For the text-containing cell, return its midpoint in [X, Y] coordinate format. 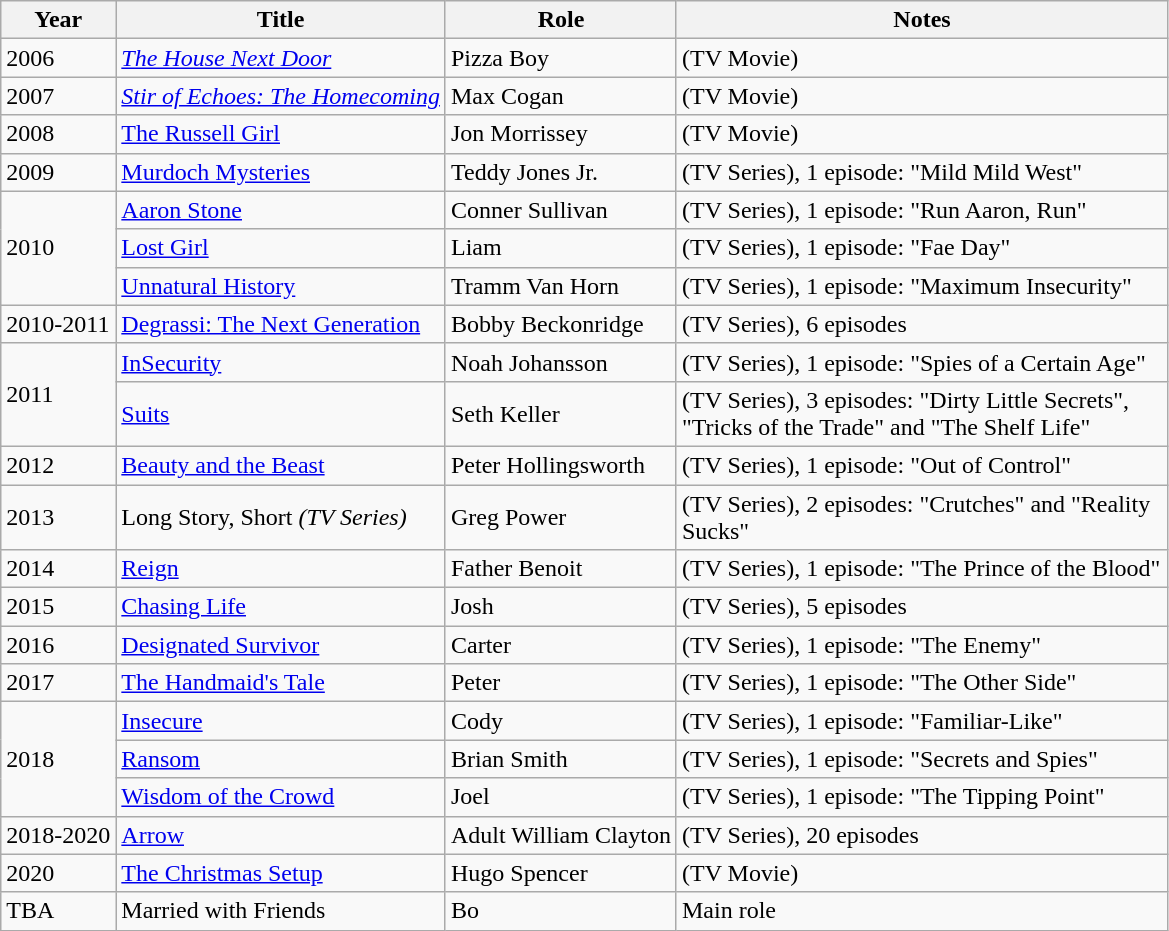
(TV Series), 2 episodes: "Crutches" and "Reality Sucks" [922, 516]
2009 [58, 172]
(TV Series), 1 episode: "Secrets and Spies" [922, 759]
2010-2011 [58, 324]
(TV Series), 5 episodes [922, 607]
Peter [560, 683]
Long Story, Short (TV Series) [281, 516]
Max Cogan [560, 96]
2013 [58, 516]
Bobby Beckonridge [560, 324]
2015 [58, 607]
(TV Series), 1 episode: "The Tipping Point" [922, 797]
Adult William Clayton [560, 835]
Notes [922, 20]
Bo [560, 911]
Cody [560, 721]
The Christmas Setup [281, 873]
Degrassi: The Next Generation [281, 324]
(TV Series), 1 episode: "Familiar-Like" [922, 721]
Josh [560, 607]
2014 [58, 569]
Liam [560, 248]
Brian Smith [560, 759]
Beauty and the Beast [281, 465]
Wisdom of the Crowd [281, 797]
The Handmaid's Tale [281, 683]
2018-2020 [58, 835]
(TV Series), 20 episodes [922, 835]
InSecurity [281, 362]
Chasing Life [281, 607]
Ransom [281, 759]
(TV Series), 1 episode: "Out of Control" [922, 465]
2012 [58, 465]
Aaron Stone [281, 210]
Hugo Spencer [560, 873]
Seth Keller [560, 414]
Designated Survivor [281, 645]
Noah Johansson [560, 362]
Married with Friends [281, 911]
(TV Series), 3 episodes: "Dirty Little Secrets", "Tricks of the Trade" and "The Shelf Life" [922, 414]
2017 [58, 683]
Carter [560, 645]
Main role [922, 911]
2018 [58, 759]
2011 [58, 394]
Greg Power [560, 516]
Suits [281, 414]
Conner Sullivan [560, 210]
Pizza Boy [560, 58]
2007 [58, 96]
(TV Series), 1 episode: "Spies of a Certain Age" [922, 362]
Stir of Echoes: The Homecoming [281, 96]
(TV Series), 1 episode: "The Other Side" [922, 683]
Joel [560, 797]
Tramm Van Horn [560, 286]
The Russell Girl [281, 134]
Reign [281, 569]
2008 [58, 134]
Peter Hollingsworth [560, 465]
(TV Series), 1 episode: "Run Aaron, Run" [922, 210]
Title [281, 20]
Lost Girl [281, 248]
Teddy Jones Jr. [560, 172]
TBA [58, 911]
2010 [58, 248]
(TV Series), 6 episodes [922, 324]
The House Next Door [281, 58]
Insecure [281, 721]
Father Benoit [560, 569]
Jon Morrissey [560, 134]
2020 [58, 873]
(TV Series), 1 episode: "Fae Day" [922, 248]
(TV Series), 1 episode: "Maximum Insecurity" [922, 286]
2006 [58, 58]
(TV Series), 1 episode: "The Enemy" [922, 645]
Year [58, 20]
Murdoch Mysteries [281, 172]
(TV Series), 1 episode: "Mild Mild West" [922, 172]
Arrow [281, 835]
Unnatural History [281, 286]
(TV Series), 1 episode: "The Prince of the Blood" [922, 569]
2016 [58, 645]
Role [560, 20]
